Return the (x, y) coordinate for the center point of the cell that contains the specified text.  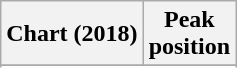
Peakposition (189, 34)
Chart (2018) (72, 34)
